Capture the cell that displays the provided text and extract its (x, y) central coordinate. 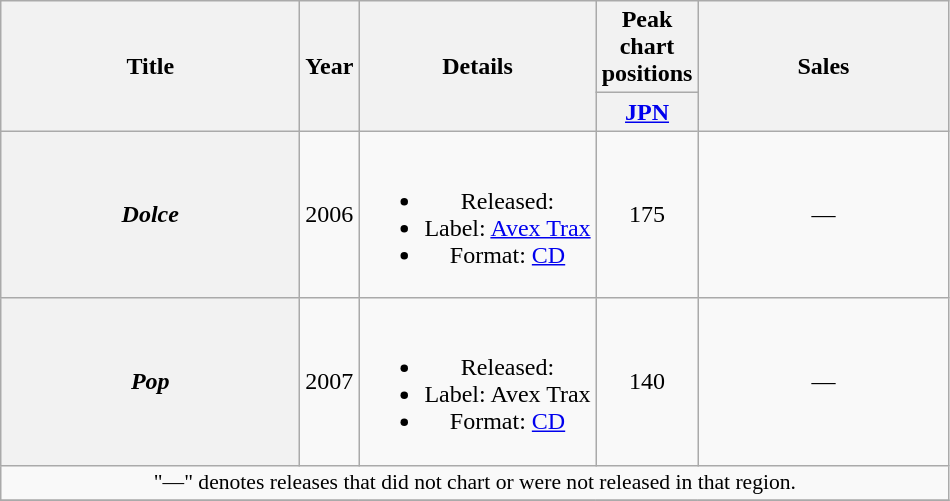
175 (647, 214)
Title (150, 66)
JPN (647, 112)
Peak chart positions (647, 47)
Dolce (150, 214)
140 (647, 382)
"—" denotes releases that did not chart or were not released in that region. (475, 483)
Year (330, 66)
Pop (150, 382)
2006 (330, 214)
Details (478, 66)
2007 (330, 382)
Sales (824, 66)
